Find where the given text appears and provide that cell's center as (x, y) coordinate. 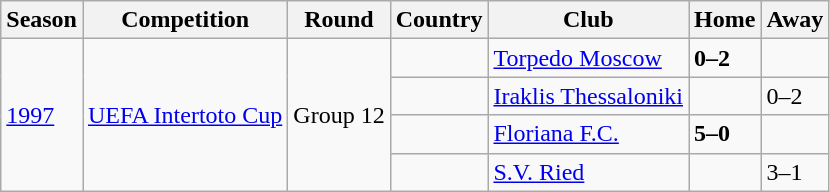
5–0 (725, 134)
Season (42, 20)
Torpedo Moscow (588, 58)
Floriana F.C. (588, 134)
Country (439, 20)
Club (588, 20)
Group 12 (339, 115)
Iraklis Thessaloniki (588, 96)
UEFA Intertoto Cup (184, 115)
Round (339, 20)
3–1 (795, 172)
Away (795, 20)
Home (725, 20)
1997 (42, 115)
S.V. Ried (588, 172)
Competition (184, 20)
